For the text-containing cell, return its midpoint in [x, y] coordinate format. 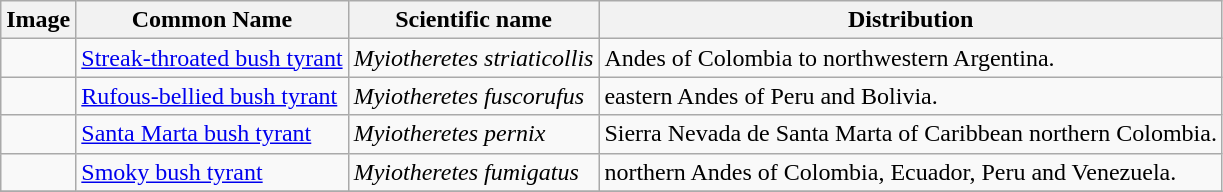
Myiotheretes pernix [474, 134]
Andes of Colombia to northwestern Argentina. [911, 58]
Santa Marta bush tyrant [212, 134]
Myiotheretes striaticollis [474, 58]
Rufous-bellied bush tyrant [212, 96]
Myiotheretes fumigatus [474, 172]
eastern Andes of Peru and Bolivia. [911, 96]
Smoky bush tyrant [212, 172]
Scientific name [474, 20]
Common Name [212, 20]
Distribution [911, 20]
Image [38, 20]
Streak-throated bush tyrant [212, 58]
northern Andes of Colombia, Ecuador, Peru and Venezuela. [911, 172]
Sierra Nevada de Santa Marta of Caribbean northern Colombia. [911, 134]
Myiotheretes fuscorufus [474, 96]
